Locate the cell with the specified text and output its (x, y) center coordinate. 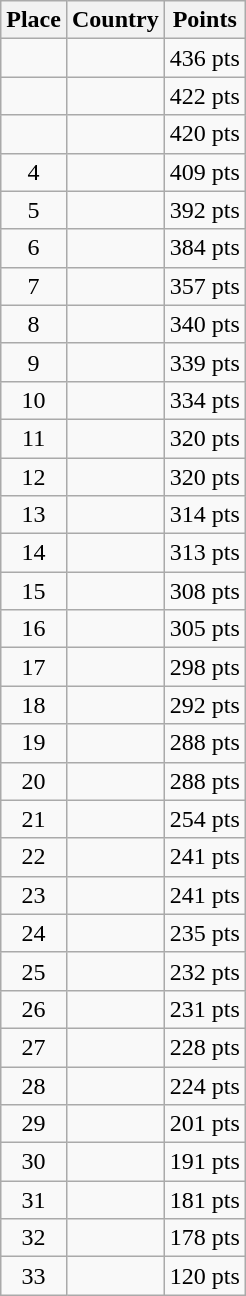
314 pts (204, 515)
18 (34, 705)
27 (34, 1047)
224 pts (204, 1085)
339 pts (204, 362)
298 pts (204, 667)
201 pts (204, 1124)
6 (34, 248)
8 (34, 324)
22 (34, 857)
Place (34, 20)
9 (34, 362)
26 (34, 1009)
15 (34, 591)
308 pts (204, 591)
340 pts (204, 324)
181 pts (204, 1200)
11 (34, 438)
392 pts (204, 210)
17 (34, 667)
178 pts (204, 1238)
20 (34, 781)
422 pts (204, 96)
232 pts (204, 971)
235 pts (204, 933)
228 pts (204, 1047)
12 (34, 477)
23 (34, 895)
305 pts (204, 629)
313 pts (204, 553)
5 (34, 210)
16 (34, 629)
357 pts (204, 286)
409 pts (204, 172)
191 pts (204, 1162)
254 pts (204, 819)
436 pts (204, 58)
334 pts (204, 400)
Points (204, 20)
384 pts (204, 248)
231 pts (204, 1009)
420 pts (204, 134)
21 (34, 819)
25 (34, 971)
19 (34, 743)
32 (34, 1238)
10 (34, 400)
292 pts (204, 705)
30 (34, 1162)
7 (34, 286)
24 (34, 933)
13 (34, 515)
28 (34, 1085)
33 (34, 1276)
4 (34, 172)
31 (34, 1200)
14 (34, 553)
120 pts (204, 1276)
29 (34, 1124)
Country (115, 20)
